Provide the [X, Y] coordinate of the cell's center where the given text is located.  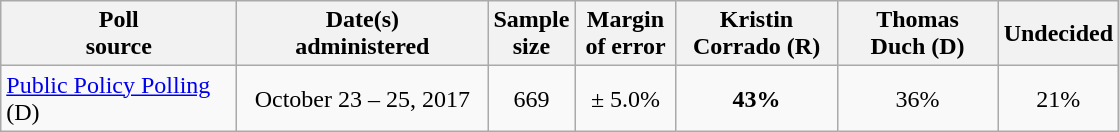
Public Policy Polling (D) [119, 98]
± 5.0% [626, 98]
KristinCorrado (R) [756, 34]
21% [1058, 98]
Samplesize [532, 34]
669 [532, 98]
ThomasDuch (D) [918, 34]
Poll source [119, 34]
Margin of error [626, 34]
36% [918, 98]
Date(s) administered [362, 34]
October 23 – 25, 2017 [362, 98]
Undecided [1058, 34]
43% [756, 98]
